Provide the [x, y] coordinate of the cell's center where the given text is located.  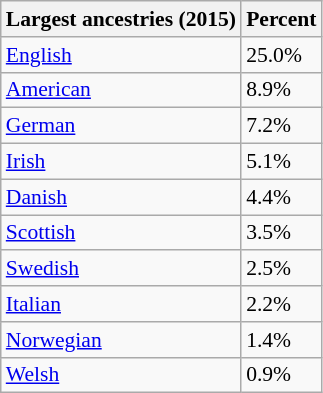
0.9% [281, 375]
1.4% [281, 340]
English [121, 55]
25.0% [281, 55]
Swedish [121, 269]
Italian [121, 304]
7.2% [281, 126]
Danish [121, 197]
Largest ancestries (2015) [121, 19]
Scottish [121, 233]
2.5% [281, 269]
German [121, 126]
Irish [121, 162]
2.2% [281, 304]
8.9% [281, 90]
Welsh [121, 375]
3.5% [281, 233]
5.1% [281, 162]
Percent [281, 19]
American [121, 90]
Norwegian [121, 340]
4.4% [281, 197]
